Capture the cell that displays the provided text and extract its (x, y) central coordinate. 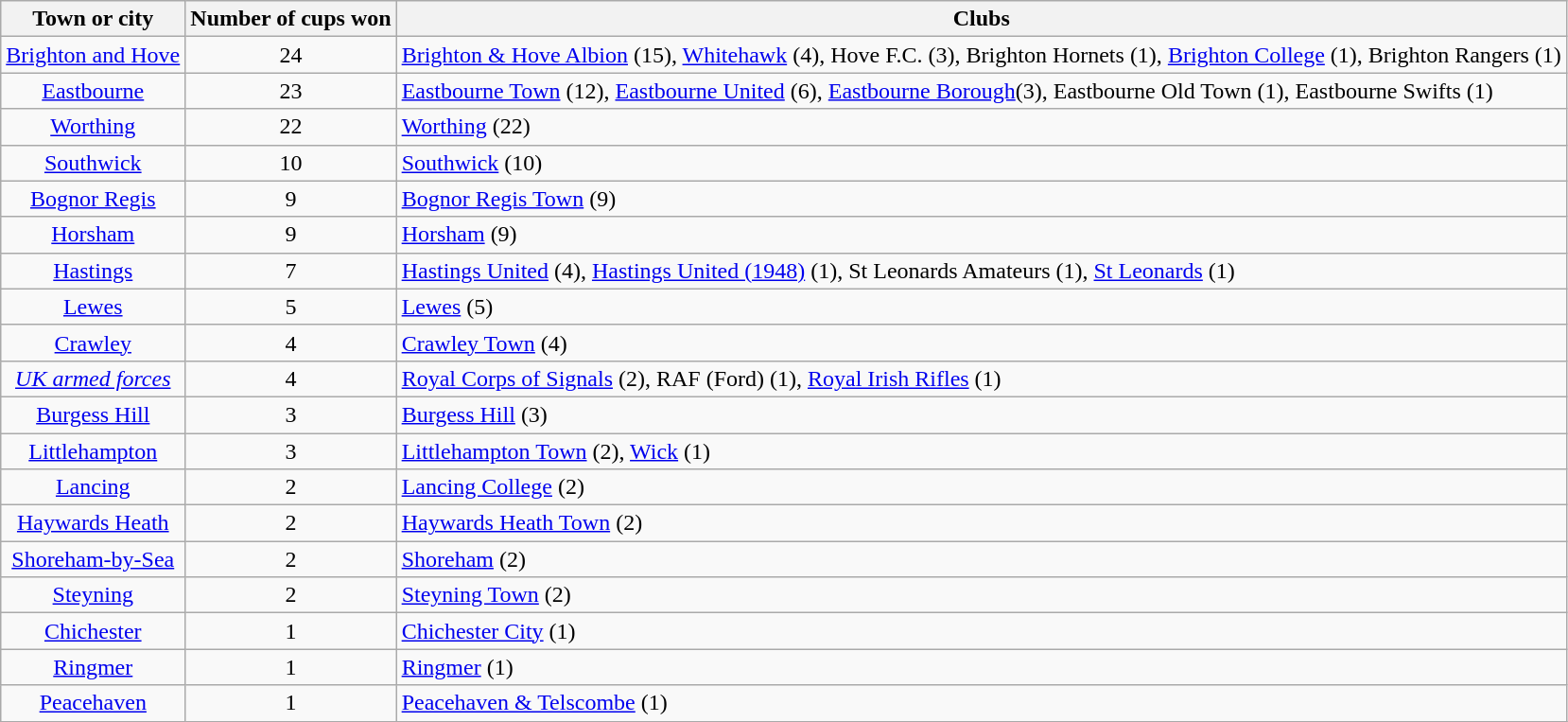
Littlehampton Town (2), Wick (1) (982, 451)
5 (291, 307)
Shoreham-by-Sea (93, 559)
Crawley Town (4) (982, 343)
UK armed forces (93, 379)
Hastings United (4), Hastings United (1948) (1), St Leonards Amateurs (1), St Leonards (1) (982, 271)
Royal Corps of Signals (2), RAF (Ford) (1), Royal Irish Rifles (1) (982, 379)
Brighton and Hove (93, 55)
Bognor Regis Town (9) (982, 199)
Worthing (93, 127)
Number of cups won (291, 19)
Eastbourne (93, 91)
Lewes (93, 307)
Ringmer (1) (982, 667)
22 (291, 127)
Town or city (93, 19)
Peacehaven & Telscombe (1) (982, 703)
Brighton & Hove Albion (15), Whitehawk (4), Hove F.C. (3), Brighton Hornets (1), Brighton College (1), Brighton Rangers (1) (982, 55)
Eastbourne Town (12), Eastbourne United (6), Eastbourne Borough(3), Eastbourne Old Town (1), Eastbourne Swifts (1) (982, 91)
Lancing (93, 487)
Ringmer (93, 667)
Peacehaven (93, 703)
Clubs (982, 19)
Steyning (93, 595)
Hastings (93, 271)
7 (291, 271)
Shoreham (2) (982, 559)
Haywards Heath (93, 523)
23 (291, 91)
24 (291, 55)
Horsham (9) (982, 235)
Southwick (93, 163)
Lancing College (2) (982, 487)
10 (291, 163)
Burgess Hill (3) (982, 414)
Chichester (93, 631)
Haywards Heath Town (2) (982, 523)
Southwick (10) (982, 163)
Burgess Hill (93, 414)
Littlehampton (93, 451)
Bognor Regis (93, 199)
Worthing (22) (982, 127)
Horsham (93, 235)
Crawley (93, 343)
Chichester City (1) (982, 631)
Lewes (5) (982, 307)
Steyning Town (2) (982, 595)
